For the text-containing cell, return its midpoint in [X, Y] coordinate format. 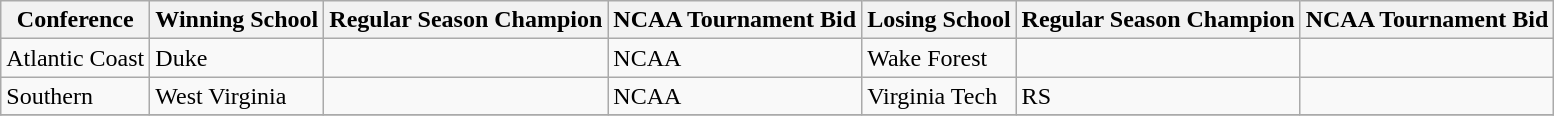
West Virginia [237, 96]
Winning School [237, 20]
Duke [237, 58]
Wake Forest [939, 58]
Southern [76, 96]
RS [1158, 96]
Losing School [939, 20]
Conference [76, 20]
Virginia Tech [939, 96]
Atlantic Coast [76, 58]
